From the cell containing the given text, extract its center point as (x, y) coordinate. 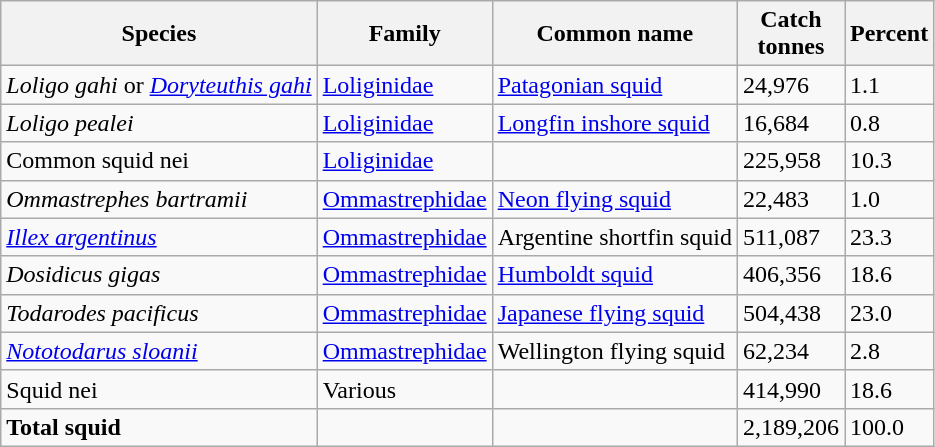
62,234 (790, 351)
Common squid nei (159, 161)
Longfin inshore squid (614, 123)
Neon flying squid (614, 199)
Dosidicus gigas (159, 275)
Nototodarus sloanii (159, 351)
225,958 (790, 161)
Todarodes pacificus (159, 313)
2.8 (888, 351)
22,483 (790, 199)
504,438 (790, 313)
16,684 (790, 123)
Patagonian squid (614, 85)
0.8 (888, 123)
511,087 (790, 237)
Catchtonnes (790, 34)
Squid nei (159, 389)
Various (404, 389)
24,976 (790, 85)
23.3 (888, 237)
406,356 (790, 275)
Humboldt squid (614, 275)
Common name (614, 34)
1.1 (888, 85)
Illex argentinus (159, 237)
414,990 (790, 389)
Loligo gahi or Doryteuthis gahi (159, 85)
Wellington flying squid (614, 351)
Ommastrephes bartramii (159, 199)
100.0 (888, 427)
1.0 (888, 199)
2,189,206 (790, 427)
Species (159, 34)
Japanese flying squid (614, 313)
Argentine shortfin squid (614, 237)
10.3 (888, 161)
Percent (888, 34)
Loligo pealei (159, 123)
Family (404, 34)
23.0 (888, 313)
Total squid (159, 427)
